Capture the cell that displays the provided text and extract its [X, Y] central coordinate. 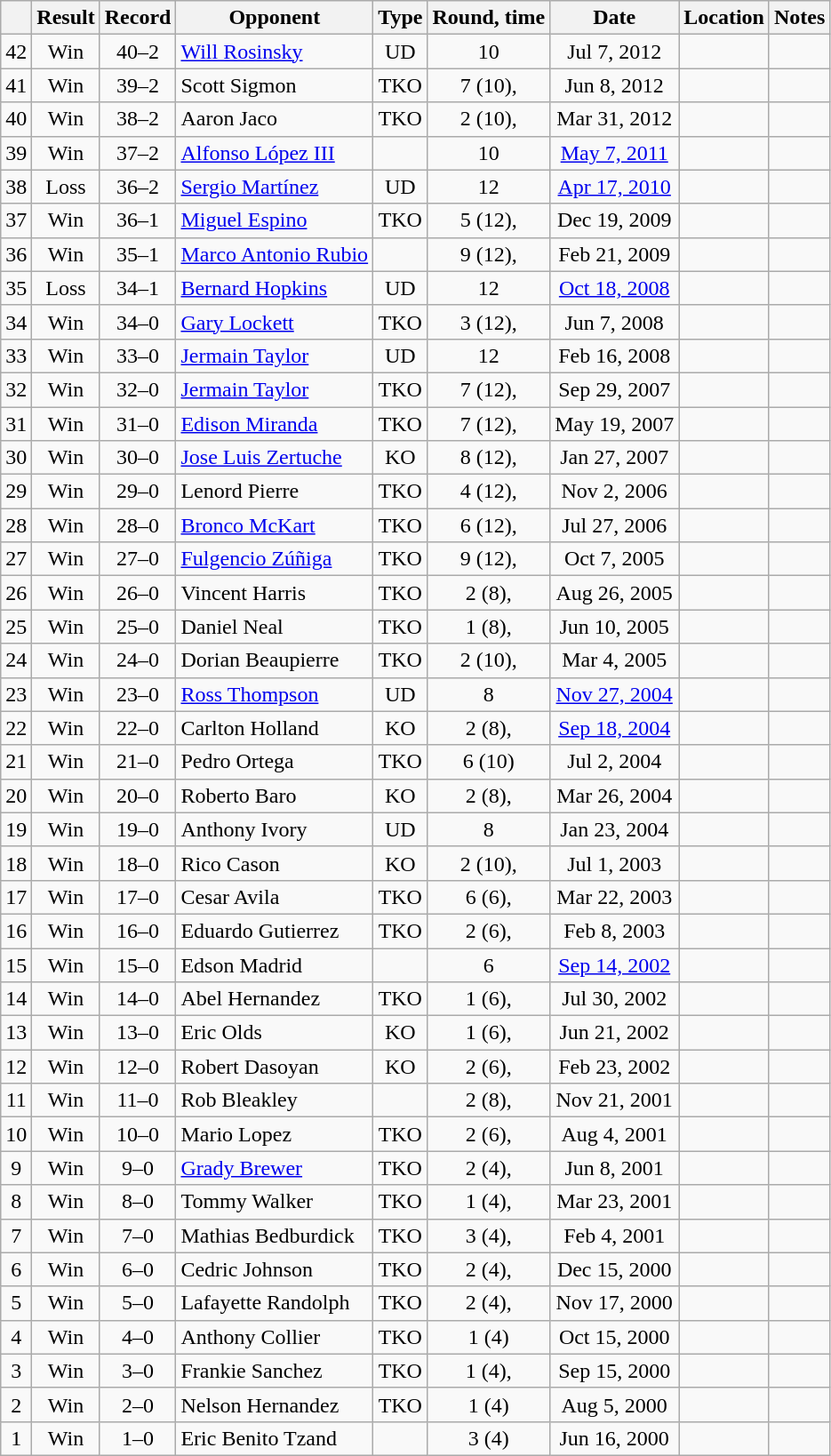
Lafayette Randolph [275, 1303]
Aug 26, 2005 [615, 593]
Record [138, 18]
31 [16, 424]
Nov 17, 2000 [615, 1303]
Notes [799, 18]
3 (4), [489, 1236]
13 [16, 1033]
10–0 [138, 1134]
Anthony Ivory [275, 829]
4–0 [138, 1337]
Jun 10, 2005 [615, 627]
23 [16, 694]
Alfonso López III [275, 153]
Jul 30, 2002 [615, 999]
Eric Benito Tzand [275, 1438]
36 [16, 254]
1 [16, 1438]
25–0 [138, 627]
9–0 [138, 1168]
Oct 15, 2000 [615, 1337]
22–0 [138, 728]
2–0 [138, 1404]
36–2 [138, 187]
Jul 7, 2012 [615, 52]
Oct 7, 2005 [615, 559]
17 [16, 897]
14–0 [138, 999]
32 [16, 389]
24 [16, 660]
37–2 [138, 153]
8 (12), [489, 458]
Frankie Sanchez [275, 1371]
5–0 [138, 1303]
35 [16, 288]
Cedric Johnson [275, 1269]
Date [615, 18]
Jun 21, 2002 [615, 1033]
Aug 5, 2000 [615, 1404]
3 (4) [489, 1438]
Opponent [275, 18]
34–0 [138, 322]
Jul 1, 2003 [615, 863]
Mar 4, 2005 [615, 660]
30–0 [138, 458]
26–0 [138, 593]
42 [16, 52]
Oct 18, 2008 [615, 288]
21 [16, 762]
Nov 27, 2004 [615, 694]
Eric Olds [275, 1033]
28–0 [138, 525]
May 19, 2007 [615, 424]
29 [16, 492]
Pedro Ortega [275, 762]
Jun 16, 2000 [615, 1438]
Result [66, 18]
Miguel Espino [275, 220]
33 [16, 356]
Jul 2, 2004 [615, 762]
Jan 23, 2004 [615, 829]
Robert Dasoyan [275, 1067]
24–0 [138, 660]
37 [16, 220]
19–0 [138, 829]
8–0 [138, 1202]
Jul 27, 2006 [615, 525]
Jun 8, 2012 [615, 85]
18–0 [138, 863]
1–0 [138, 1438]
34 [16, 322]
Nov 2, 2006 [615, 492]
Grady Brewer [275, 1168]
3–0 [138, 1371]
Mathias Bedburdick [275, 1236]
26 [16, 593]
Edison Miranda [275, 424]
3 (12), [489, 322]
20 [16, 796]
38–2 [138, 119]
40 [16, 119]
Vincent Harris [275, 593]
Sep 18, 2004 [615, 728]
Rico Cason [275, 863]
Dec 15, 2000 [615, 1269]
May 7, 2011 [615, 153]
9 [16, 1168]
21–0 [138, 762]
6 (6), [489, 897]
13–0 [138, 1033]
27 [16, 559]
23–0 [138, 694]
18 [16, 863]
Eduardo Gutierrez [275, 931]
Daniel Neal [275, 627]
Carlton Holland [275, 728]
19 [16, 829]
Round, time [489, 18]
Fulgencio Zúñiga [275, 559]
Rob Bleakley [275, 1100]
14 [16, 999]
Nelson Hernandez [275, 1404]
38 [16, 187]
Sep 15, 2000 [615, 1371]
Type [400, 18]
6 (12), [489, 525]
Bernard Hopkins [275, 288]
3 [16, 1371]
11–0 [138, 1100]
4 (12), [489, 492]
12–0 [138, 1067]
Mario Lopez [275, 1134]
29–0 [138, 492]
36–1 [138, 220]
Edson Madrid [275, 964]
25 [16, 627]
Feb 4, 2001 [615, 1236]
7–0 [138, 1236]
Will Rosinsky [275, 52]
Location [724, 18]
Lenord Pierre [275, 492]
7 (10), [489, 85]
Dec 19, 2009 [615, 220]
Gary Lockett [275, 322]
Roberto Baro [275, 796]
6–0 [138, 1269]
16 [16, 931]
Jose Luis Zertuche [275, 458]
6 (10) [489, 762]
Dorian Beaupierre [275, 660]
Tommy Walker [275, 1202]
Jun 8, 2001 [615, 1168]
15 [16, 964]
Bronco McKart [275, 525]
5 (12), [489, 220]
22 [16, 728]
Cesar Avila [275, 897]
7 [16, 1236]
11 [16, 1100]
4 [16, 1337]
Sergio Martínez [275, 187]
Sep 14, 2002 [615, 964]
Mar 26, 2004 [615, 796]
Ross Thompson [275, 694]
20–0 [138, 796]
Anthony Collier [275, 1337]
Apr 17, 2010 [615, 187]
Scott Sigmon [275, 85]
Mar 22, 2003 [615, 897]
34–1 [138, 288]
15–0 [138, 964]
39 [16, 153]
39–2 [138, 85]
Nov 21, 2001 [615, 1100]
32–0 [138, 389]
Aaron Jaco [275, 119]
Feb 23, 2002 [615, 1067]
Sep 29, 2007 [615, 389]
33–0 [138, 356]
Mar 31, 2012 [615, 119]
31–0 [138, 424]
Marco Antonio Rubio [275, 254]
16–0 [138, 931]
2 [16, 1404]
1 (8), [489, 627]
Jan 27, 2007 [615, 458]
35–1 [138, 254]
Jun 7, 2008 [615, 322]
Feb 8, 2003 [615, 931]
5 [16, 1303]
Feb 21, 2009 [615, 254]
40–2 [138, 52]
Abel Hernandez [275, 999]
17–0 [138, 897]
41 [16, 85]
27–0 [138, 559]
Feb 16, 2008 [615, 356]
30 [16, 458]
28 [16, 525]
Mar 23, 2001 [615, 1202]
Aug 4, 2001 [615, 1134]
